Determine the (x, y) coordinate at the center of the cell enclosing the given text.  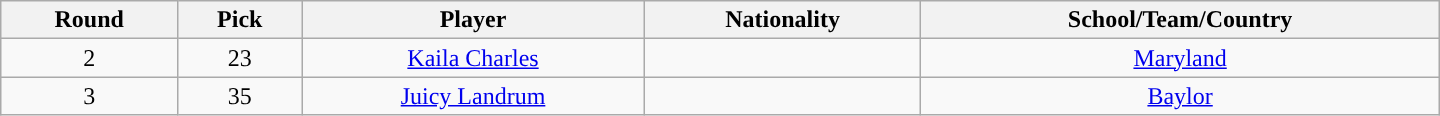
2 (90, 58)
Kaila Charles (474, 58)
35 (240, 96)
Baylor (1180, 96)
School/Team/Country (1180, 20)
3 (90, 96)
Nationality (782, 20)
Juicy Landrum (474, 96)
Maryland (1180, 58)
Pick (240, 20)
23 (240, 58)
Player (474, 20)
Round (90, 20)
